Determine the (X, Y) coordinate at the center of the cell enclosing the given text.  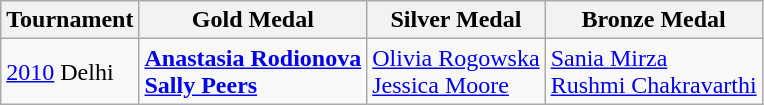
2010 Delhi (70, 72)
Sania Mirza Rushmi Chakravarthi (654, 72)
Tournament (70, 20)
Bronze Medal (654, 20)
Gold Medal (253, 20)
Anastasia Rodionova Sally Peers (253, 72)
Olivia Rogowska Jessica Moore (456, 72)
Silver Medal (456, 20)
